Identify which cell holds the provided text, then report its [X, Y] central coordinate. 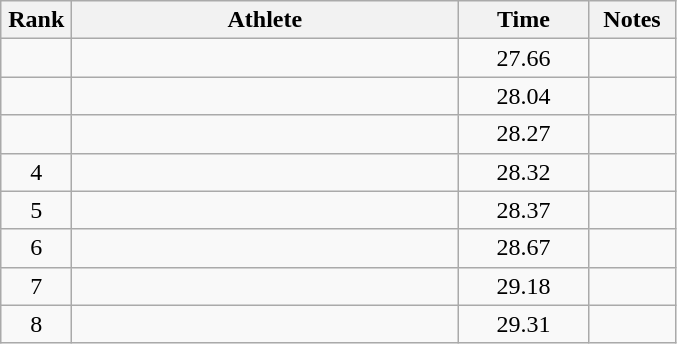
5 [36, 210]
4 [36, 172]
Rank [36, 20]
7 [36, 286]
29.31 [524, 324]
8 [36, 324]
Time [524, 20]
28.04 [524, 96]
Notes [632, 20]
28.27 [524, 134]
28.37 [524, 210]
28.32 [524, 172]
27.66 [524, 58]
28.67 [524, 248]
6 [36, 248]
29.18 [524, 286]
Athlete [265, 20]
